Identify which cell holds the provided text, then report its (X, Y) central coordinate. 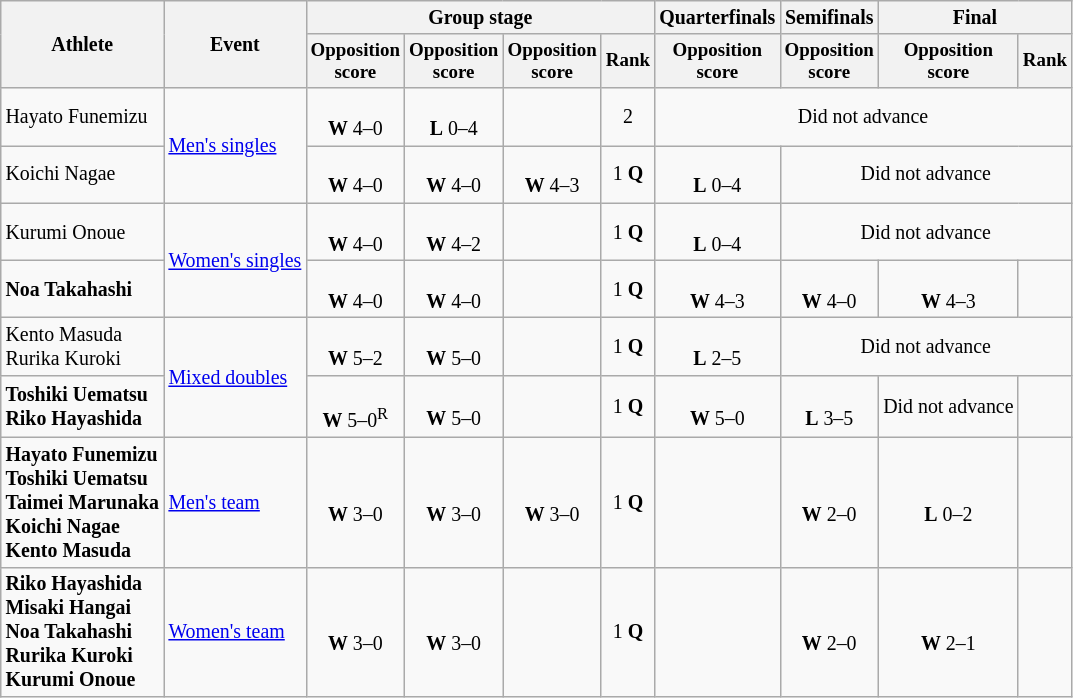
Kento MasudaRurika Kuroki (82, 346)
L 0–2 (948, 502)
Group stage (480, 18)
Koichi Nagae (82, 174)
Semifinals (829, 18)
2 (628, 116)
Hayato Funemizu (82, 116)
Event (235, 44)
Hayato FunemizuToshiki UematsuTaimei MarunakaKoichi NagaeKento Masuda (82, 502)
Noa Takahashi (82, 290)
Athlete (82, 44)
Men's team (235, 502)
W 5–0R (355, 408)
Women's singles (235, 260)
Toshiki UematsuRiko Hayashida (82, 408)
Mixed doubles (235, 378)
Men's singles (235, 146)
Final (974, 18)
Kurumi Onoue (82, 232)
W 5–2 (355, 346)
W 4–2 (453, 232)
L 3–5 (829, 408)
Riko HayashidaMisaki HangaiNoa TakahashiRurika KurokiKurumi Onoue (82, 632)
Quarterfinals (718, 18)
Women's team (235, 632)
W 2–1 (948, 632)
L 2–5 (718, 346)
